Locate the cell with the specified text and output its [x, y] center coordinate. 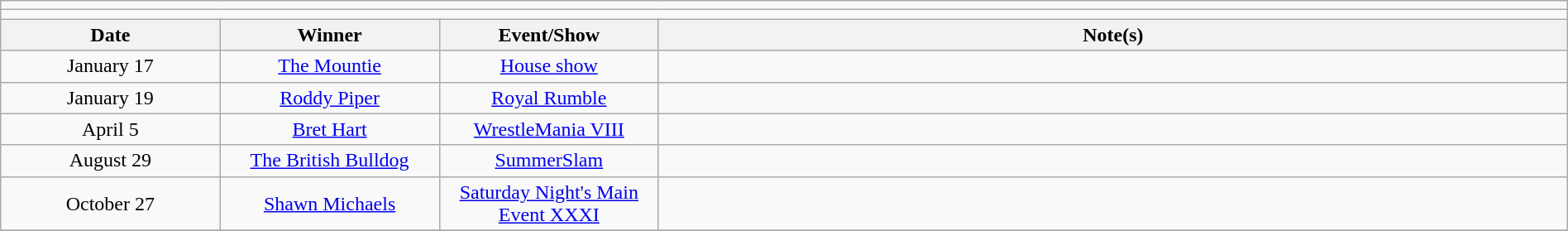
August 29 [111, 161]
January 17 [111, 66]
Date [111, 35]
The Mountie [329, 66]
The British Bulldog [329, 161]
January 19 [111, 98]
Saturday Night's Main Event XXXI [549, 204]
Royal Rumble [549, 98]
Note(s) [1113, 35]
Roddy Piper [329, 98]
WrestleMania VIII [549, 129]
Shawn Michaels [329, 204]
House show [549, 66]
SummerSlam [549, 161]
Bret Hart [329, 129]
Winner [329, 35]
Event/Show [549, 35]
April 5 [111, 129]
October 27 [111, 204]
